Capture the cell that displays the provided text and extract its (x, y) central coordinate. 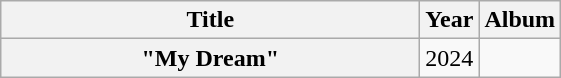
Year (450, 20)
Album (520, 20)
"My Dream" (210, 58)
Title (210, 20)
2024 (450, 58)
